Provide the (X, Y) coordinate of the cell's center where the given text is located.  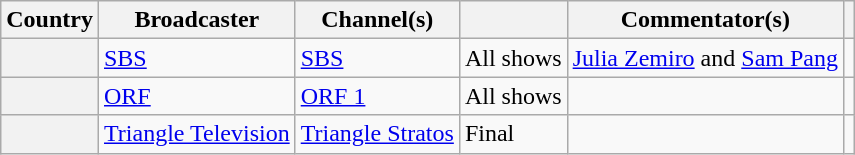
Channel(s) (377, 20)
Broadcaster (196, 20)
Commentator(s) (705, 20)
ORF 1 (377, 96)
Triangle Stratos (377, 134)
ORF (196, 96)
Final (513, 134)
Triangle Television (196, 134)
Country (50, 20)
Julia Zemiro and Sam Pang (705, 58)
